Determine the (x, y) coordinate at the center of the cell enclosing the given text.  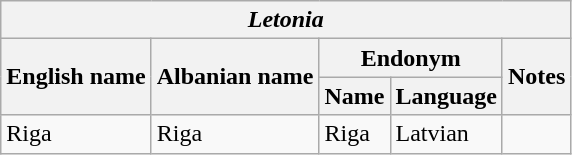
Endonym (410, 58)
Name (354, 96)
English name (76, 77)
Language (446, 96)
Albanian name (235, 77)
Letonia (286, 20)
Latvian (446, 134)
Notes (536, 77)
